Output the (x, y) coordinate of the center of the cell containing the given text.  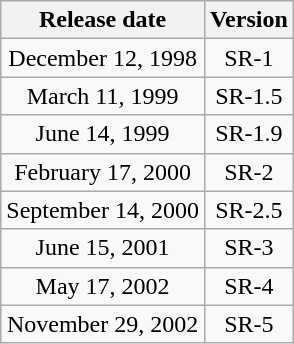
SR-1.9 (248, 134)
May 17, 2002 (103, 286)
Release date (103, 20)
June 15, 2001 (103, 248)
November 29, 2002 (103, 324)
Version (248, 20)
February 17, 2000 (103, 172)
March 11, 1999 (103, 96)
SR-2.5 (248, 210)
June 14, 1999 (103, 134)
December 12, 1998 (103, 58)
September 14, 2000 (103, 210)
SR-4 (248, 286)
SR-1.5 (248, 96)
SR-2 (248, 172)
SR-3 (248, 248)
SR-5 (248, 324)
SR-1 (248, 58)
